Output the [X, Y] coordinate of the center of the cell containing the given text.  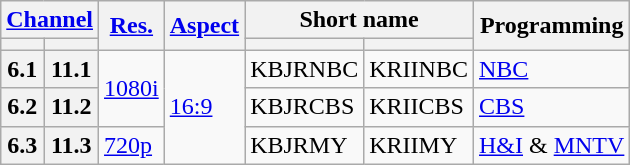
H&I & MNTV [551, 145]
Short name [360, 20]
720p [132, 145]
KBJRMY [304, 145]
11.1 [72, 69]
11.2 [72, 107]
Aspect [204, 26]
CBS [551, 107]
6.2 [22, 107]
KRIICBS [419, 107]
Programming [551, 26]
KRIINBC [419, 69]
KRIIMY [419, 145]
6.3 [22, 145]
Res. [132, 26]
11.3 [72, 145]
1080i [132, 88]
6.1 [22, 69]
16:9 [204, 107]
KBJRNBC [304, 69]
NBC [551, 69]
KBJRCBS [304, 107]
Channel [50, 20]
